Detect which cell encompasses the target text, then output its (X, Y) center coordinate. 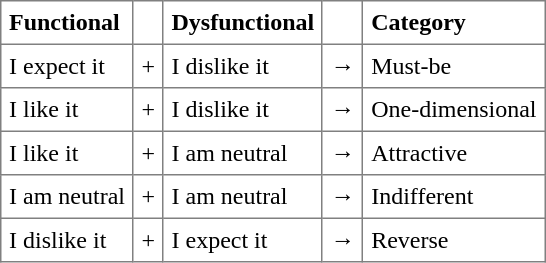
Attractive (454, 153)
Reverse (454, 240)
Dysfunctional (242, 23)
Indifferent (454, 197)
Functional (67, 23)
One-dimensional (454, 110)
Must-be (454, 66)
Category (454, 23)
